Detect which cell encompasses the target text, then output its [X, Y] center coordinate. 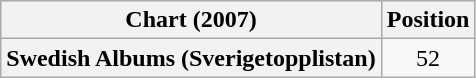
52 [428, 58]
Position [428, 20]
Swedish Albums (Sverigetopplistan) [191, 58]
Chart (2007) [191, 20]
